Provide the (X, Y) coordinate of the cell's center where the given text is located.  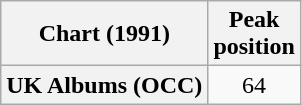
Chart (1991) (104, 34)
UK Albums (OCC) (104, 85)
Peakposition (254, 34)
64 (254, 85)
